Capture the cell that displays the provided text and extract its [X, Y] central coordinate. 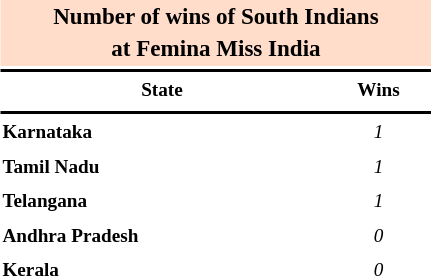
State [162, 92]
Number of wins of South Indians at Femina Miss India [216, 34]
Wins [378, 92]
Andhra Pradesh [162, 237]
Karnataka [162, 132]
0 [378, 237]
Tamil Nadu [162, 167]
Telangana [162, 202]
